Detect which cell encompasses the target text, then output its [X, Y] center coordinate. 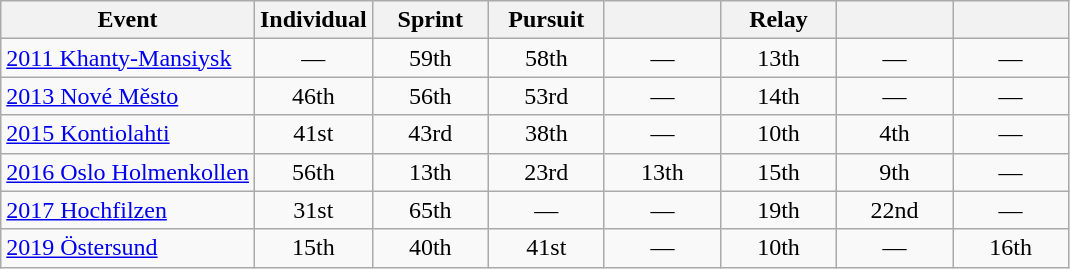
65th [430, 210]
14th [778, 96]
43rd [430, 134]
Relay [778, 20]
2015 Kontiolahti [128, 134]
Individual [313, 20]
Event [128, 20]
19th [778, 210]
38th [546, 134]
58th [546, 58]
2019 Östersund [128, 248]
46th [313, 96]
59th [430, 58]
2013 Nové Město [128, 96]
9th [895, 172]
2017 Hochfilzen [128, 210]
16th [1011, 248]
31st [313, 210]
53rd [546, 96]
22nd [895, 210]
Pursuit [546, 20]
2016 Oslo Holmenkollen [128, 172]
2011 Khanty-Mansiysk [128, 58]
23rd [546, 172]
Sprint [430, 20]
40th [430, 248]
4th [895, 134]
